Capture the cell that displays the provided text and extract its (X, Y) central coordinate. 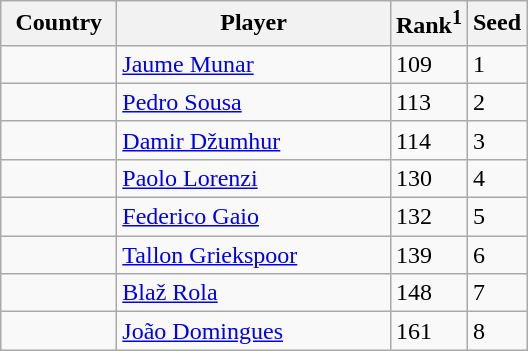
161 (428, 331)
148 (428, 293)
113 (428, 102)
139 (428, 255)
Rank1 (428, 24)
Paolo Lorenzi (254, 178)
1 (496, 64)
Player (254, 24)
7 (496, 293)
4 (496, 178)
Pedro Sousa (254, 102)
2 (496, 102)
5 (496, 217)
132 (428, 217)
João Domingues (254, 331)
Blaž Rola (254, 293)
114 (428, 140)
Federico Gaio (254, 217)
Tallon Griekspoor (254, 255)
109 (428, 64)
130 (428, 178)
8 (496, 331)
Damir Džumhur (254, 140)
6 (496, 255)
Jaume Munar (254, 64)
3 (496, 140)
Country (59, 24)
Seed (496, 24)
